From the cell containing the given text, extract its center point as [X, Y] coordinate. 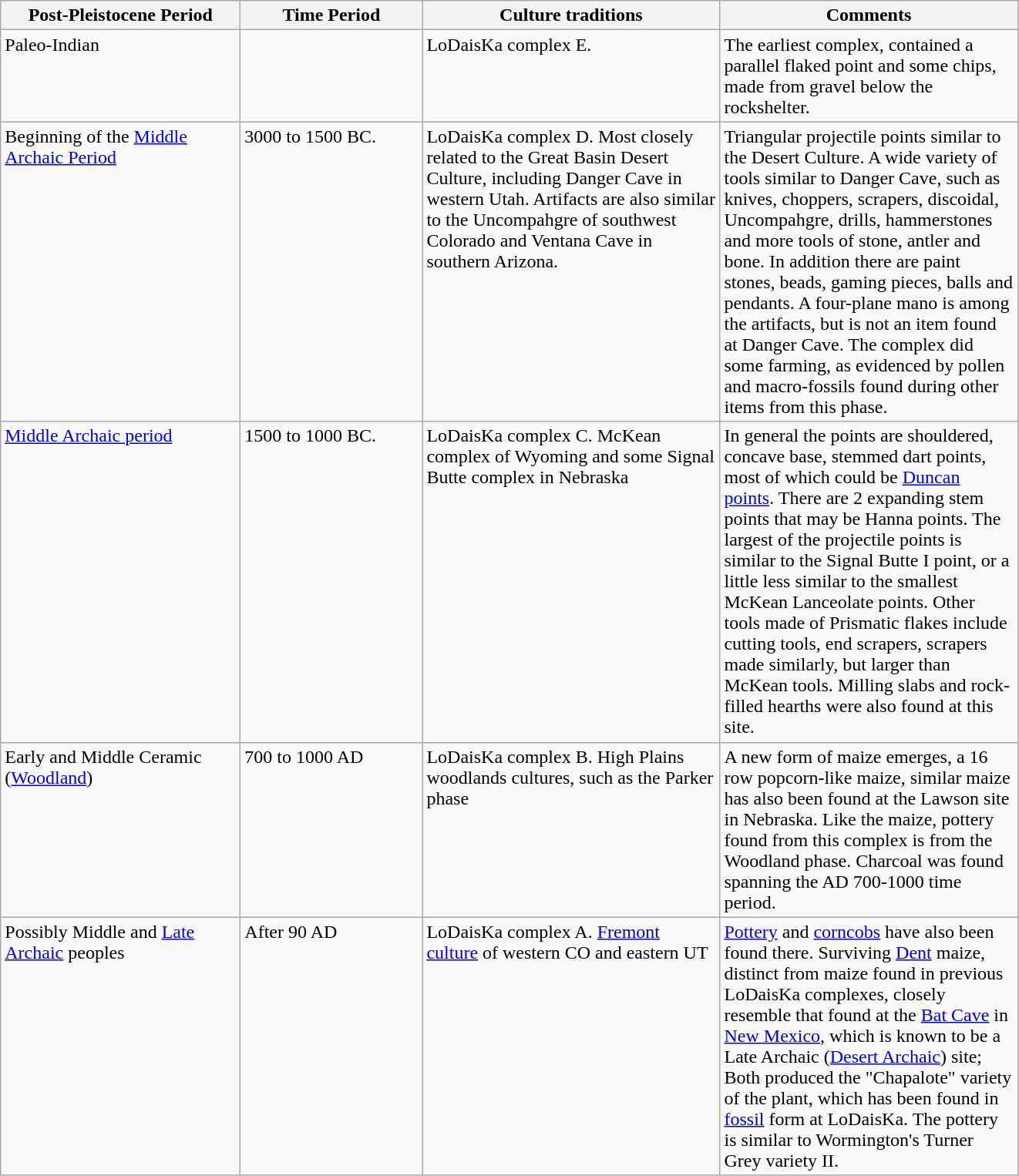
Time Period [331, 15]
LoDaisKa complex E. [571, 76]
Early and Middle Ceramic (Woodland) [120, 829]
Paleo-Indian [120, 76]
Beginning of the Middle Archaic Period [120, 271]
Possibly Middle and Late Archaic peoples [120, 1047]
Post-Pleistocene Period [120, 15]
LoDaisKa complex B. High Plains woodlands cultures, such as the Parker phase [571, 829]
3000 to 1500 BC. [331, 271]
After 90 AD [331, 1047]
Middle Archaic period [120, 582]
LoDaisKa complex C. McKean complex of Wyoming and some Signal Butte complex in Nebraska [571, 582]
700 to 1000 AD [331, 829]
The earliest complex, contained a parallel flaked point and some chips, made from gravel below the rockshelter. [869, 76]
Culture traditions [571, 15]
1500 to 1000 BC. [331, 582]
LoDaisKa complex A. Fremont culture of western CO and eastern UT [571, 1047]
Comments [869, 15]
